Provide the (x, y) coordinate of the cell's center where the given text is located.  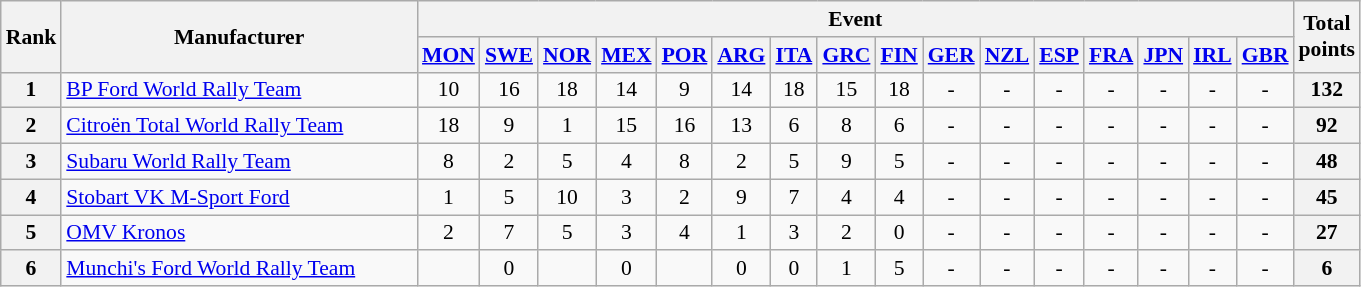
27 (1328, 233)
ARG (741, 55)
48 (1328, 162)
GRC (846, 55)
Stobart VK M-Sport Ford (239, 197)
92 (1328, 126)
ESP (1059, 55)
Subaru World Rally Team (239, 162)
FIN (898, 55)
MON (448, 55)
GBR (1266, 55)
13 (741, 126)
45 (1328, 197)
JPN (1163, 55)
Citroën Total World Rally Team (239, 126)
Rank (32, 36)
Manufacturer (239, 36)
GER (952, 55)
IRL (1212, 55)
SWE (509, 55)
ITA (794, 55)
NZL (1008, 55)
132 (1328, 90)
BP Ford World Rally Team (239, 90)
POR (685, 55)
OMV Kronos (239, 233)
MEX (626, 55)
Munchi's Ford World Rally Team (239, 269)
Totalpoints (1328, 36)
FRA (1111, 55)
Event (856, 19)
NOR (567, 55)
